Detect which cell encompasses the target text, then output its (x, y) center coordinate. 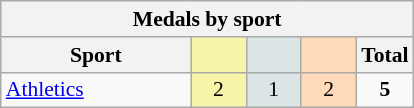
5 (384, 90)
1 (274, 90)
Medals by sport (208, 19)
Total (384, 55)
Sport (96, 55)
Athletics (96, 90)
